Identify which cell holds the provided text, then report its (x, y) central coordinate. 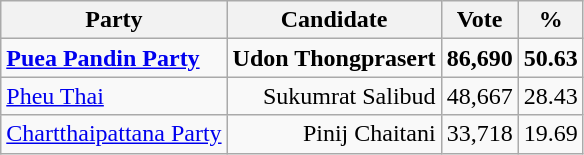
19.69 (550, 134)
% (550, 20)
86,690 (480, 58)
Udon Thongprasert (334, 58)
48,667 (480, 96)
Sukumrat Salibud (334, 96)
Puea Pandin Party (114, 58)
33,718 (480, 134)
Vote (480, 20)
28.43 (550, 96)
Pinij Chaitani (334, 134)
Candidate (334, 20)
Chartthaipattana Party (114, 134)
50.63 (550, 58)
Pheu Thai (114, 96)
Party (114, 20)
